Return (X, Y) of the center of cell containing provided text 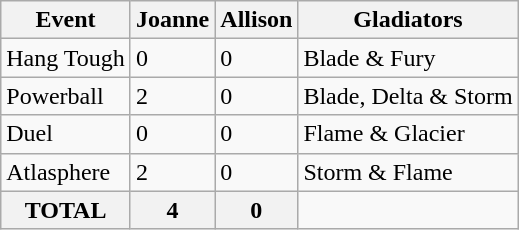
4 (172, 210)
Storm & Flame (408, 172)
Blade & Fury (408, 58)
Event (66, 20)
Duel (66, 134)
Allison (256, 20)
Blade, Delta & Storm (408, 96)
Gladiators (408, 20)
Atlasphere (66, 172)
TOTAL (66, 210)
Powerball (66, 96)
Flame & Glacier (408, 134)
Hang Tough (66, 58)
Joanne (172, 20)
